Return (x, y) of the center of cell containing provided text 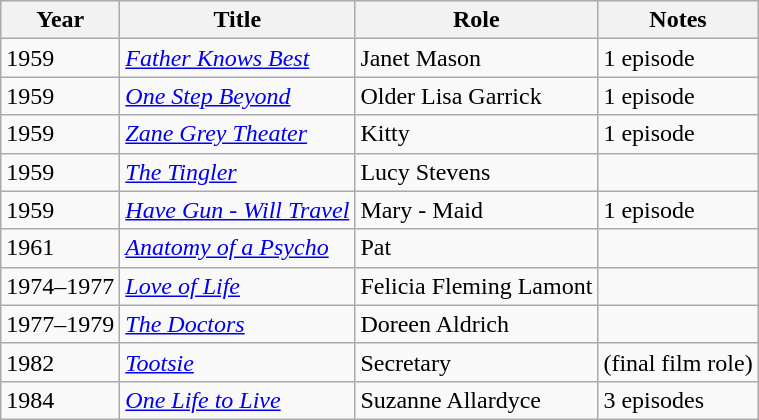
Title (238, 20)
Tootsie (238, 362)
One Life to Live (238, 400)
Zane Grey Theater (238, 134)
Doreen Aldrich (476, 324)
Janet Mason (476, 58)
1982 (60, 362)
Mary - Maid (476, 210)
(final film role) (678, 362)
1974–1977 (60, 286)
The Doctors (238, 324)
Older Lisa Garrick (476, 96)
Love of Life (238, 286)
1977–1979 (60, 324)
3 episodes (678, 400)
1984 (60, 400)
1961 (60, 248)
Anatomy of a Psycho (238, 248)
Role (476, 20)
One Step Beyond (238, 96)
Kitty (476, 134)
Lucy Stevens (476, 172)
Notes (678, 20)
Father Knows Best (238, 58)
Suzanne Allardyce (476, 400)
Have Gun - Will Travel (238, 210)
The Tingler (238, 172)
Year (60, 20)
Felicia Fleming Lamont (476, 286)
Pat (476, 248)
Secretary (476, 362)
